Pinpoint the cell where the given text exists, returning its (x, y) midpoint coordinate. 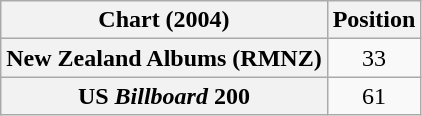
33 (374, 58)
Position (374, 20)
New Zealand Albums (RMNZ) (164, 58)
US Billboard 200 (164, 96)
61 (374, 96)
Chart (2004) (164, 20)
